Locate the cell with the specified text and output its [X, Y] center coordinate. 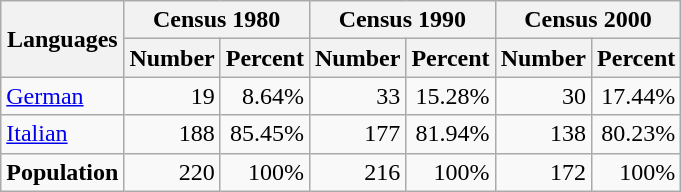
220 [172, 172]
German [62, 96]
172 [543, 172]
216 [357, 172]
15.28% [450, 96]
188 [172, 134]
30 [543, 96]
Languages [62, 39]
19 [172, 96]
33 [357, 96]
17.44% [636, 96]
138 [543, 134]
81.94% [450, 134]
8.64% [264, 96]
177 [357, 134]
Census 1990 [402, 20]
80.23% [636, 134]
Census 1980 [217, 20]
85.45% [264, 134]
Italian [62, 134]
Population [62, 172]
Census 2000 [588, 20]
